Return the (X, Y) coordinate for the center point of the cell that contains the specified text.  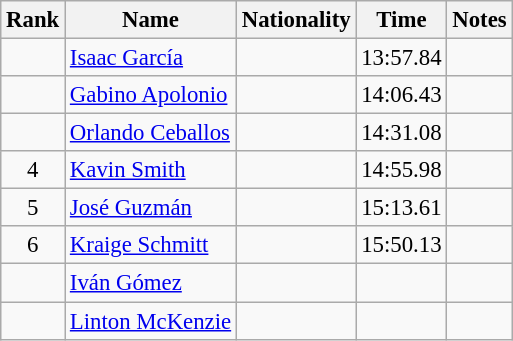
Time (402, 20)
5 (33, 208)
15:13.61 (402, 208)
Linton McKenzie (151, 321)
Notes (480, 20)
Name (151, 20)
José Guzmán (151, 208)
4 (33, 170)
Isaac García (151, 58)
Iván Gómez (151, 283)
14:06.43 (402, 95)
13:57.84 (402, 58)
Gabino Apolonio (151, 95)
Orlando Ceballos (151, 133)
6 (33, 245)
15:50.13 (402, 245)
14:31.08 (402, 133)
14:55.98 (402, 170)
Kavin Smith (151, 170)
Nationality (296, 20)
Rank (33, 20)
Kraige Schmitt (151, 245)
